Scan for the cell matching the given text and deliver its (x, y) coordinate at center. 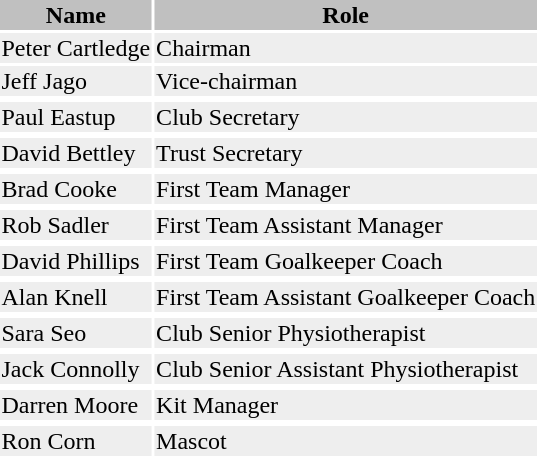
Jeff Jago (76, 81)
Role (346, 15)
Vice-chairman (346, 81)
Club Senior Assistant Physiotherapist (346, 369)
First Team Manager (346, 189)
Club Secretary (346, 117)
Sara Seo (76, 333)
First Team Goalkeeper Coach (346, 261)
David Bettley (76, 153)
Trust Secretary (346, 153)
Peter Cartledge (76, 48)
Name (76, 15)
Jack Connolly (76, 369)
First Team Assistant Manager (346, 225)
Mascot (346, 441)
Darren Moore (76, 405)
Kit Manager (346, 405)
First Team Assistant Goalkeeper Coach (346, 297)
David Phillips (76, 261)
Club Senior Physiotherapist (346, 333)
Paul Eastup (76, 117)
Brad Cooke (76, 189)
Ron Corn (76, 441)
Alan Knell (76, 297)
Rob Sadler (76, 225)
Chairman (346, 48)
